For the text-containing cell, return its midpoint in [x, y] coordinate format. 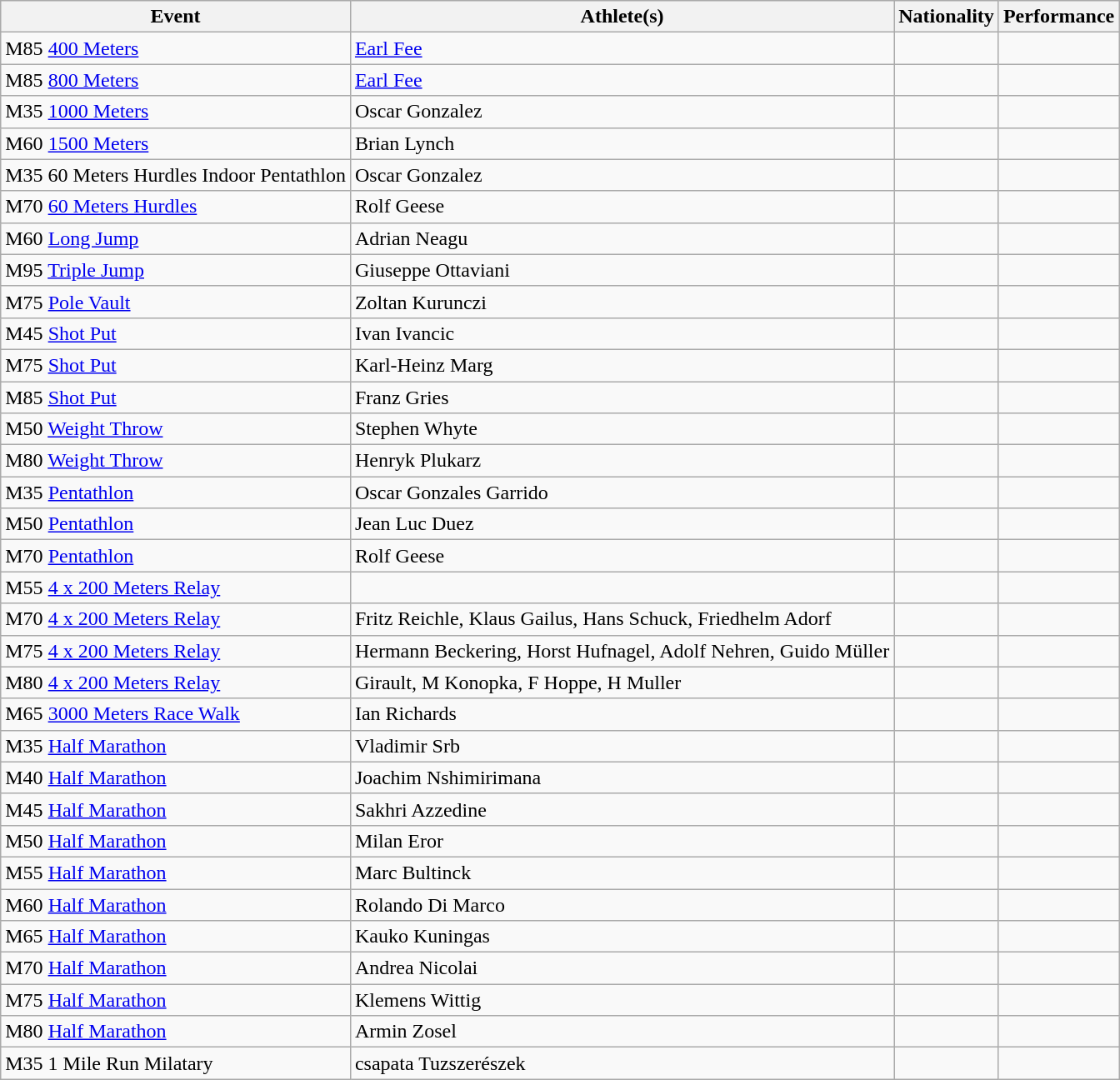
Athlete(s) [622, 17]
Zoltan Kurunczi [622, 302]
M60 Long Jump [176, 238]
M70 Half Marathon [176, 968]
Hermann Beckering, Horst Hufnagel, Adolf Nehren, Guido Müller [622, 651]
M85 800 Meters [176, 80]
Giuseppe Ottaviani [622, 270]
Girault, M Konopka, F Hoppe, H Muller [622, 682]
M65 Half Marathon [176, 937]
M85 Shot Put [176, 397]
M80 4 x 200 Meters Relay [176, 682]
M45 Half Marathon [176, 809]
Klemens Wittig [622, 1000]
Marc Bultinck [622, 872]
csapata Tuzszerészek [622, 1063]
M35 1 Mile Run Milatary [176, 1063]
Sakhri Azzedine [622, 809]
Brian Lynch [622, 143]
M75 4 x 200 Meters Relay [176, 651]
Ian Richards [622, 714]
M80 Half Marathon [176, 1032]
Fritz Reichle, Klaus Gailus, Hans Schuck, Friedhelm Adorf [622, 619]
Jean Luc Duez [622, 524]
M85 400 Meters [176, 48]
M70 60 Meters Hurdles [176, 207]
M75 Pole Vault [176, 302]
Ivan Ivancic [622, 333]
M55 4 x 200 Meters Relay [176, 587]
Rolando Di Marco [622, 904]
M50 Half Marathon [176, 841]
Milan Eror [622, 841]
M40 Half Marathon [176, 777]
M65 3000 Meters Race Walk [176, 714]
Armin Zosel [622, 1032]
M80 Weight Throw [176, 461]
M95 Triple Jump [176, 270]
Vladimir Srb [622, 746]
Oscar Gonzales Garrido [622, 492]
M70 4 x 200 Meters Relay [176, 619]
M35 60 Meters Hurdles Indoor Pentathlon [176, 175]
Karl-Heinz Marg [622, 365]
M60 1500 Meters [176, 143]
Stephen Whyte [622, 429]
Nationality [947, 17]
Event [176, 17]
Andrea Nicolai [622, 968]
M50 Weight Throw [176, 429]
M75 Shot Put [176, 365]
Joachim Nshimirimana [622, 777]
Henryk Plukarz [622, 461]
Performance [1058, 17]
M70 Pentathlon [176, 556]
M35 Half Marathon [176, 746]
Kauko Kuningas [622, 937]
M60 Half Marathon [176, 904]
Franz Gries [622, 397]
M50 Pentathlon [176, 524]
M55 Half Marathon [176, 872]
M75 Half Marathon [176, 1000]
M35 Pentathlon [176, 492]
Adrian Neagu [622, 238]
M45 Shot Put [176, 333]
M35 1000 Meters [176, 112]
